Scan for the cell matching the given text and deliver its (x, y) coordinate at center. 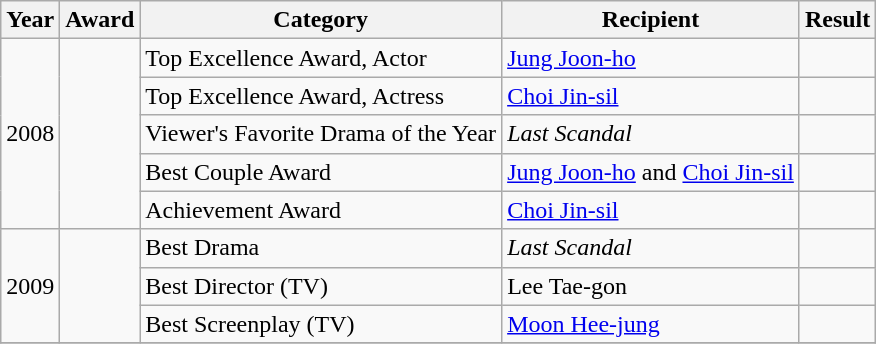
Top Excellence Award, Actor (321, 58)
Result (837, 20)
Best Couple Award (321, 172)
Best Director (TV) (321, 286)
Lee Tae-gon (651, 286)
Year (30, 20)
Jung Joon-ho (651, 58)
Viewer's Favorite Drama of the Year (321, 134)
Recipient (651, 20)
2009 (30, 286)
Best Drama (321, 248)
2008 (30, 134)
Category (321, 20)
Best Screenplay (TV) (321, 324)
Moon Hee-jung (651, 324)
Jung Joon-ho and Choi Jin-sil (651, 172)
Achievement Award (321, 210)
Award (100, 20)
Top Excellence Award, Actress (321, 96)
